Pinpoint the cell where the given text exists, returning its [X, Y] midpoint coordinate. 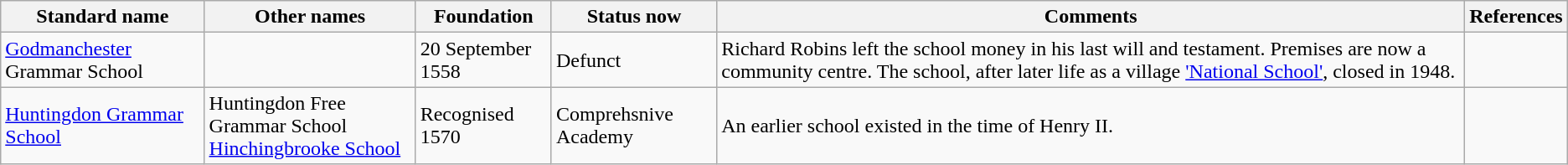
Defunct [633, 60]
Comprehsnive Academy [633, 126]
Status now [633, 17]
Comments [1091, 17]
Recognised 1570 [483, 126]
Huntingdon Grammar School [102, 126]
An earlier school existed in the time of Henry II. [1091, 126]
Foundation [483, 17]
References [1516, 17]
20 September 1558 [483, 60]
Standard name [102, 17]
Godmanchester Grammar School [102, 60]
Other names [310, 17]
Huntingdon Free Grammar SchoolHinchingbrooke School [310, 126]
